Scan for the cell matching the given text and deliver its [X, Y] coordinate at center. 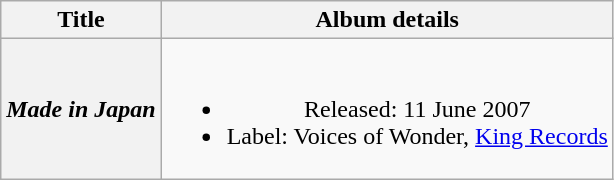
Title [81, 20]
Released: 11 June 2007Label: Voices of Wonder, King Records [387, 109]
Made in Japan [81, 109]
Album details [387, 20]
